Capture the cell that displays the provided text and extract its [x, y] central coordinate. 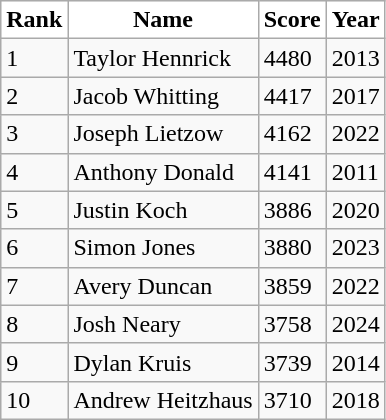
8 [34, 324]
Justin Koch [163, 210]
3710 [292, 400]
Year [356, 20]
3758 [292, 324]
3880 [292, 248]
Dylan Kruis [163, 362]
Josh Neary [163, 324]
9 [34, 362]
2017 [356, 96]
3859 [292, 286]
2011 [356, 172]
7 [34, 286]
2 [34, 96]
2013 [356, 58]
Jacob Whitting [163, 96]
5 [34, 210]
3 [34, 134]
2020 [356, 210]
Anthony Donald [163, 172]
Andrew Heitzhaus [163, 400]
6 [34, 248]
1 [34, 58]
Simon Jones [163, 248]
2014 [356, 362]
4480 [292, 58]
Avery Duncan [163, 286]
4 [34, 172]
2023 [356, 248]
Name [163, 20]
2018 [356, 400]
Rank [34, 20]
2024 [356, 324]
Joseph Lietzow [163, 134]
3739 [292, 362]
10 [34, 400]
4417 [292, 96]
4141 [292, 172]
3886 [292, 210]
Taylor Hennrick [163, 58]
4162 [292, 134]
Score [292, 20]
